Determine the [x, y] coordinate at the center of the cell enclosing the given text.  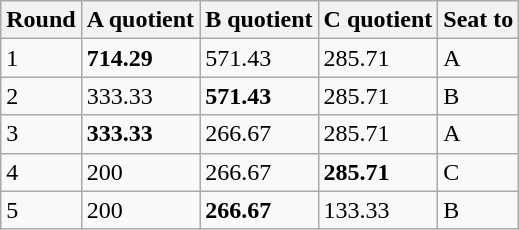
A quotient [140, 20]
B quotient [259, 20]
Seat to [478, 20]
C quotient [378, 20]
2 [41, 96]
C [478, 172]
4 [41, 172]
Round [41, 20]
3 [41, 134]
133.33 [378, 210]
1 [41, 58]
5 [41, 210]
714.29 [140, 58]
